Pinpoint the cell where the given text exists, returning its [X, Y] midpoint coordinate. 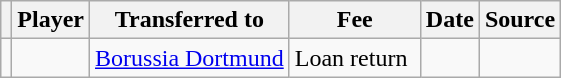
Transferred to [190, 20]
Loan return [354, 58]
Fee [354, 20]
Source [520, 20]
Date [450, 20]
Player [51, 20]
Borussia Dortmund [190, 58]
